Output the (X, Y) coordinate of the center of the cell containing the given text.  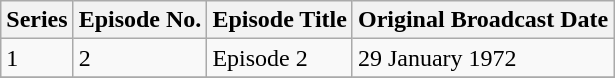
1 (37, 58)
2 (140, 58)
29 January 1972 (482, 58)
Series (37, 20)
Episode 2 (280, 58)
Episode No. (140, 20)
Episode Title (280, 20)
Original Broadcast Date (482, 20)
